Detect which cell encompasses the target text, then output its [x, y] center coordinate. 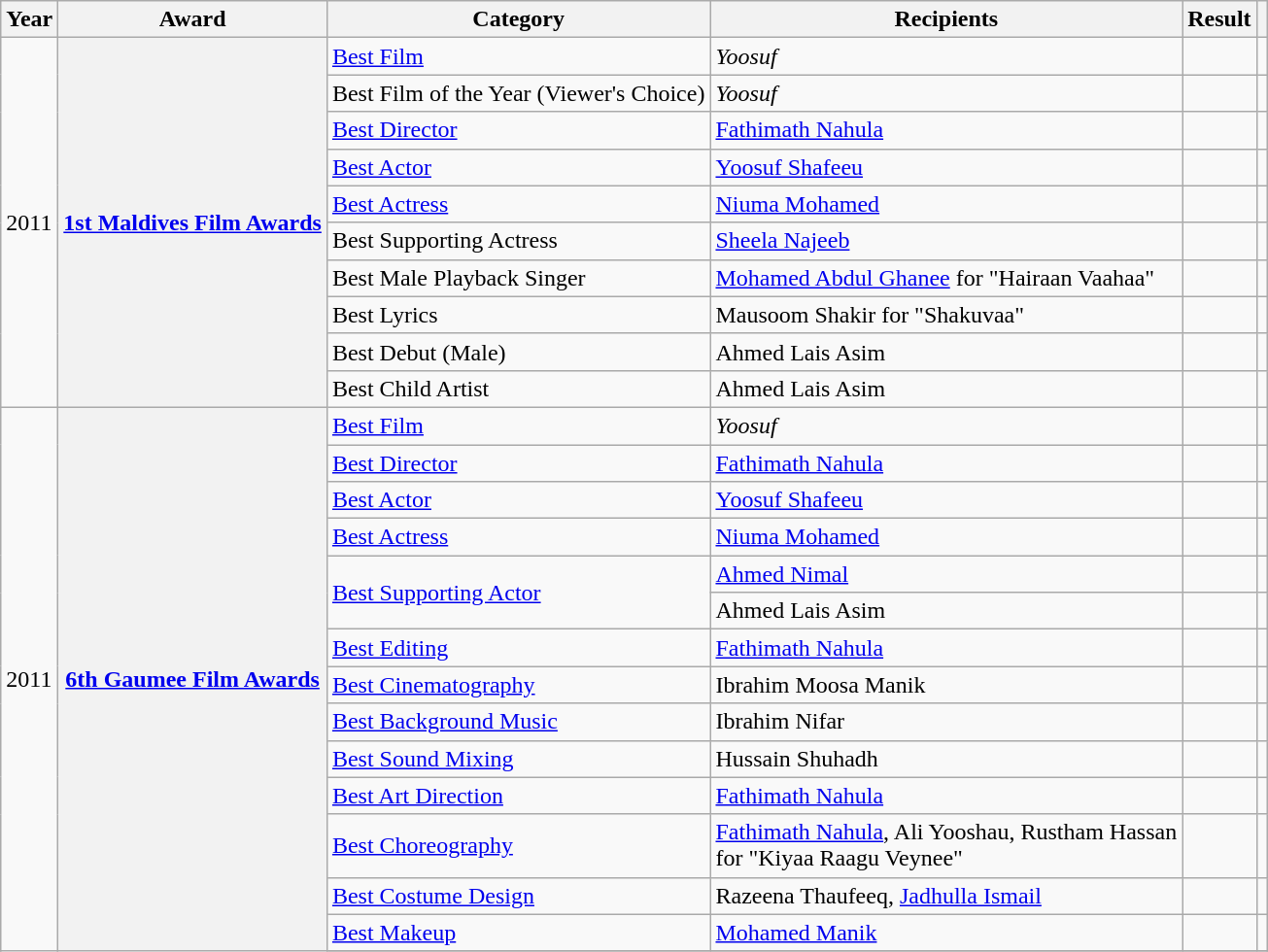
1st Maldives Film Awards [192, 223]
Fathimath Nahula, Ali Yooshau, Rustham Hassanfor "Kiyaa Raagu Veynee" [946, 845]
Ahmed Nimal [946, 574]
Best Supporting Actor [519, 593]
Best Lyrics [519, 315]
Mausoom Shakir for "Shakuvaa" [946, 315]
Best Editing [519, 648]
Sheela Najeeb [946, 241]
Best Background Music [519, 722]
Best Cinematography [519, 685]
Best Film of the Year (Viewer's Choice) [519, 93]
Best Costume Design [519, 896]
Ibrahim Moosa Manik [946, 685]
Hussain Shuhadh [946, 759]
Year [29, 19]
Best Art Direction [519, 796]
Recipients [946, 19]
Best Supporting Actress [519, 241]
Mohamed Abdul Ghanee for "Hairaan Vaahaa" [946, 278]
6th Gaumee Film Awards [192, 679]
Razeena Thaufeeq, Jadhulla Ismail [946, 896]
Best Child Artist [519, 389]
Best Choreography [519, 845]
Best Makeup [519, 933]
Category [519, 19]
Ibrahim Nifar [946, 722]
Best Male Playback Singer [519, 278]
Mohamed Manik [946, 933]
Best Debut (Male) [519, 352]
Result [1219, 19]
Award [192, 19]
Best Sound Mixing [519, 759]
